Return the [X, Y] coordinate for the center point of the cell that contains the specified text.  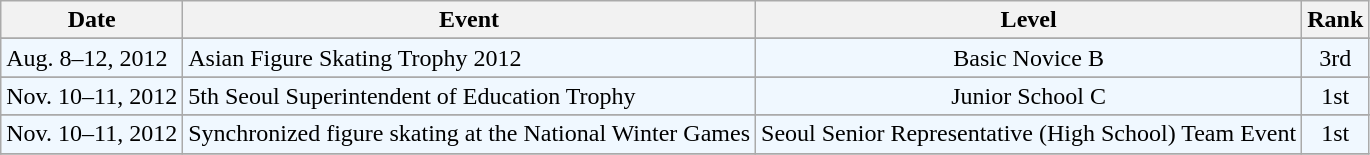
5th Seoul Superintendent of Education Trophy [470, 96]
Date [92, 20]
Rank [1336, 20]
Seoul Senior Representative (High School) Team Event [1029, 134]
Synchronized figure skating at the National Winter Games [470, 134]
Asian Figure Skating Trophy 2012 [470, 58]
Junior School C [1029, 96]
Event [470, 20]
3rd [1336, 58]
Aug. 8–12, 2012 [92, 58]
Basic Novice B [1029, 58]
Level [1029, 20]
